Output the [X, Y] coordinate of the center of the cell containing the given text.  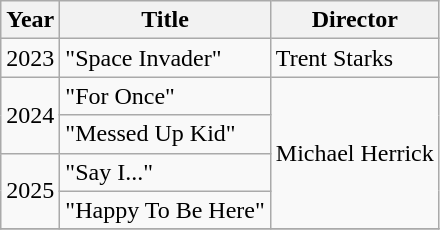
2023 [30, 58]
Director [354, 20]
"For Once" [165, 96]
Title [165, 20]
Trent Starks [354, 58]
Michael Herrick [354, 153]
"Happy To Be Here" [165, 210]
2024 [30, 115]
"Say I..." [165, 172]
"Messed Up Kid" [165, 134]
2025 [30, 191]
"Space Invader" [165, 58]
Year [30, 20]
